Provide the (X, Y) coordinate of the cell's center where the given text is located.  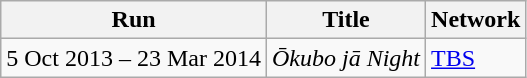
TBS (476, 58)
5 Oct 2013 – 23 Mar 2014 (134, 58)
Run (134, 20)
Network (476, 20)
Title (346, 20)
Ōkubo jā Night (346, 58)
